Scan for the cell matching the given text and deliver its [x, y] coordinate at center. 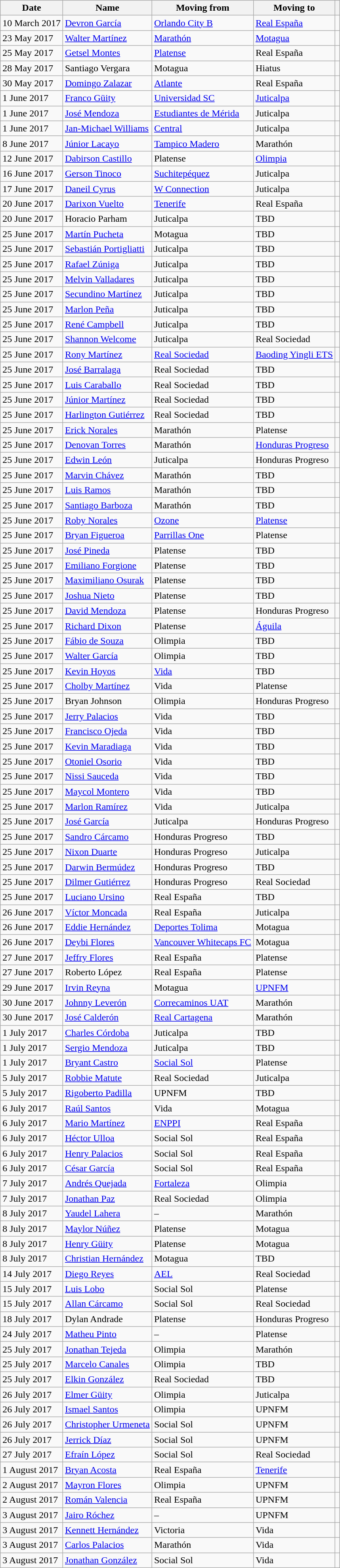
Jerry Palacios [107, 716]
Joshua Nieto [107, 596]
Jonathan Tejeda [107, 1349]
Diego Reyes [107, 1274]
Christopher Urmeneta [107, 1425]
Héctor Ulloa [107, 1138]
Yaudel Lahera [107, 1214]
Bryan Johnson [107, 701]
Andrés Quejada [107, 1184]
Emiliano Forgione [107, 565]
Júnior Martínez [107, 400]
Getsel Montes [107, 53]
Carlos Palacios [107, 1545]
Víctor Moncada [107, 912]
Luis Caraballo [107, 384]
Francisco Ojeda [107, 731]
Universidad SC [202, 98]
Marvin Chávez [107, 475]
Mayron Flores [107, 1485]
29 June 2017 [32, 988]
José Mendoza [107, 113]
Baoding Yingli ETS [294, 354]
Fábio de Souza [107, 641]
Maylor Núñez [107, 1229]
23 May 2017 [32, 38]
David Mendoza [107, 611]
Johnny Leverón [107, 1003]
Luciano Ursino [107, 897]
W Connection [202, 189]
Victoria [202, 1530]
28 May 2017 [32, 68]
Maycol Montero [107, 792]
Sergio Mendoza [107, 1048]
27 July 2017 [32, 1455]
Horacio Parham [107, 219]
14 July 2017 [32, 1274]
24 July 2017 [32, 1334]
Orlando City B [202, 23]
Devron García [107, 23]
Román Valencia [107, 1500]
Nixon Duarte [107, 852]
Charles Córdoba [107, 1033]
Luis Ramos [107, 490]
Kevin Maradiaga [107, 746]
Sandro Cárcamo [107, 837]
Walter García [107, 656]
Júnior Lacayo [107, 143]
José García [107, 822]
Marlon Ramírez [107, 807]
Bryan Figueroa [107, 535]
Rigoberto Padilla [107, 1093]
Shannon Welcome [107, 339]
Efraín López [107, 1455]
Secundino Martínez [107, 294]
16 June 2017 [32, 173]
Jerrick Díaz [107, 1440]
Tampico Madero [202, 143]
Erick Norales [107, 430]
Roby Norales [107, 520]
8 June 2017 [32, 143]
Christian Hernández [107, 1259]
Santiago Barboza [107, 505]
César García [107, 1168]
Mario Martínez [107, 1123]
Jeffry Flores [107, 957]
Elkin González [107, 1379]
Deportes Tolima [202, 927]
José Calderón [107, 1018]
Moving from [202, 8]
Nissi Sauceda [107, 776]
Jonathan Paz [107, 1199]
Henry Palacios [107, 1153]
25 May 2017 [32, 53]
AEL [202, 1274]
30 May 2017 [32, 83]
Richard Dixon [107, 626]
Date [32, 8]
Bryant Castro [107, 1063]
ENPPI [202, 1123]
Matheu Pinto [107, 1334]
Darwin Bermúdez [107, 867]
Martín Pucheta [107, 234]
Rafael Zúniga [107, 264]
Vancouver Whitecaps FC [202, 942]
Estudiantes de Mérida [202, 113]
Gerson Tinoco [107, 173]
Ismael Santos [107, 1410]
Otoniel Osorio [107, 761]
René Campbell [107, 324]
José Barralaga [107, 369]
Central [202, 128]
Real Cartagena [202, 1018]
Deybi Flores [107, 942]
Domingo Zalazar [107, 83]
1 August 2017 [32, 1470]
Ozone [202, 520]
Roberto López [107, 972]
Daneil Cyrus [107, 189]
Walter Martínez [107, 38]
Kevin Hoyos [107, 671]
Bryan Acosta [107, 1470]
Santiago Vergara [107, 68]
Maximiliano Osurak [107, 580]
12 June 2017 [32, 158]
Name [107, 8]
Dylan Andrade [107, 1319]
Elmer Güity [107, 1394]
José Pineda [107, 550]
Kennett Hernández [107, 1530]
Allan Cárcamo [107, 1304]
Marcelo Canales [107, 1364]
Marlon Peña [107, 309]
10 March 2017 [32, 23]
Robbie Matute [107, 1078]
Henry Güity [107, 1244]
Jan-Michael Williams [107, 128]
Sebastián Portigliatti [107, 249]
Rony Martínez [107, 354]
Harlington Gutiérrez [107, 415]
Melvin Valladares [107, 279]
Jonathan González [107, 1560]
Luis Lobo [107, 1289]
Dabirson Castillo [107, 158]
Denovan Torres [107, 445]
Suchitepéquez [202, 173]
Atlante [202, 83]
Darixon Vuelto [107, 204]
Eddie Hernández [107, 927]
Fortaleza [202, 1184]
Cholby Martínez [107, 686]
Jairo Róchez [107, 1515]
Hiatus [294, 68]
Raúl Santos [107, 1108]
Edwin León [107, 460]
Dilmer Gutiérrez [107, 882]
Parrillas One [202, 535]
18 July 2017 [32, 1319]
Irvin Reyna [107, 988]
Correcaminos UAT [202, 1003]
Franco Güity [107, 98]
Águila [294, 626]
17 June 2017 [32, 189]
Moving to [294, 8]
